Determine the [X, Y] coordinate at the center of the cell enclosing the given text.  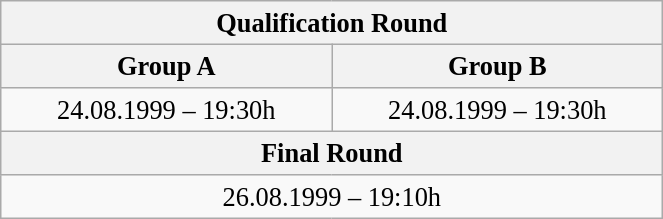
26.08.1999 – 19:10h [332, 197]
Group B [498, 66]
Final Round [332, 153]
Qualification Round [332, 22]
Group A [166, 66]
